From the cell containing the given text, extract its center point as [X, Y] coordinate. 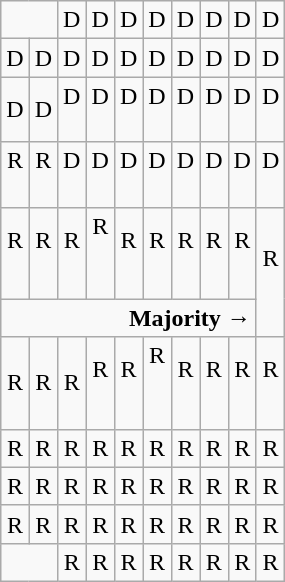
Majority → [129, 318]
